Detect which cell encompasses the target text, then output its [X, Y] center coordinate. 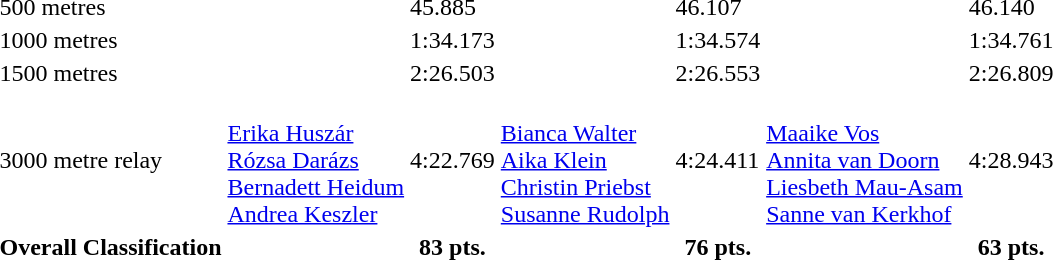
2:26.503 [453, 73]
Bianca WalterAika KleinChristin PriebstSusanne Rudolph [585, 160]
4:24.411 [718, 160]
Maaike VosAnnita van DoornLiesbeth Mau-AsamSanne van Kerkhof [865, 160]
1:34.173 [453, 40]
4:22.769 [453, 160]
2:26.553 [718, 73]
1:34.574 [718, 40]
Erika HuszárRózsa DarázsBernadett HeidumAndrea Keszler [316, 160]
